Return the (x, y) coordinate for the center point of the cell that contains the specified text.  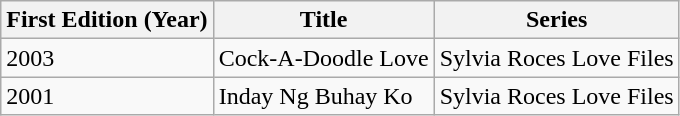
Inday Ng Buhay Ko (324, 96)
2001 (107, 96)
Title (324, 20)
Cock-A-Doodle Love (324, 58)
Series (556, 20)
First Edition (Year) (107, 20)
2003 (107, 58)
